Find where the given text appears and provide that cell's center as [X, Y] coordinate. 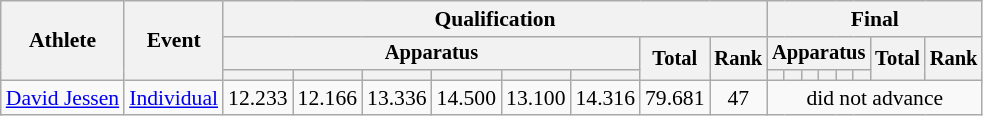
Event [174, 40]
13.336 [396, 98]
did not advance [874, 98]
Final [874, 19]
Athlete [62, 40]
14.316 [606, 98]
David Jessen [62, 98]
13.100 [536, 98]
Individual [174, 98]
47 [739, 98]
Qualification [495, 19]
12.166 [328, 98]
14.500 [466, 98]
79.681 [674, 98]
12.233 [258, 98]
